Provide the [x, y] coordinate of the cell's center where the given text is located.  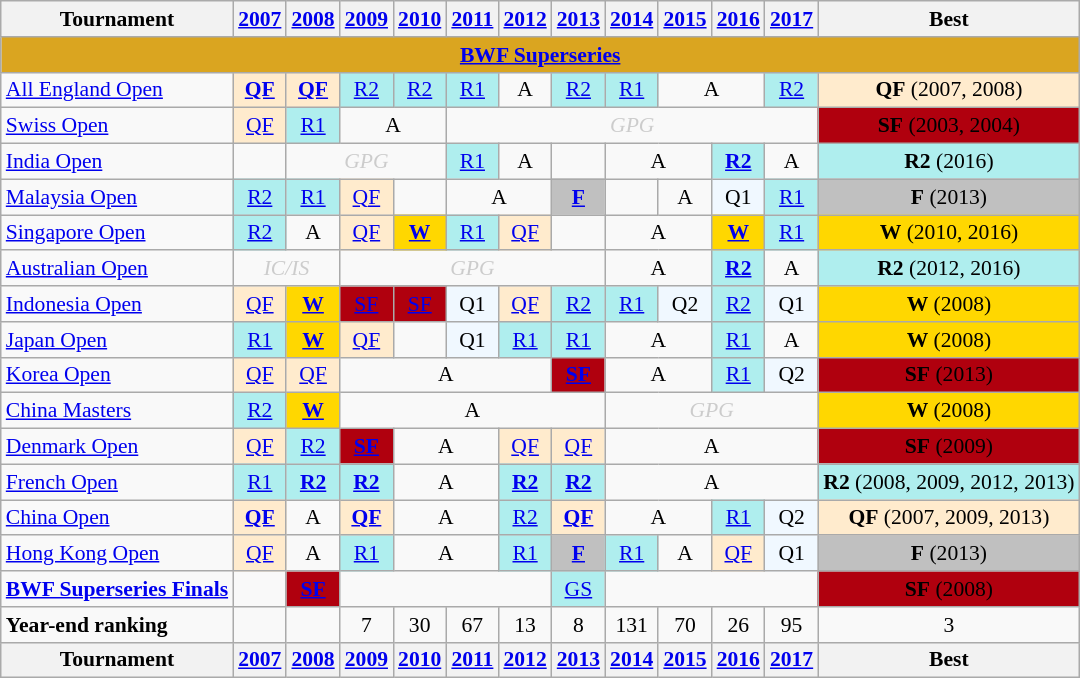
Swiss Open [117, 126]
China Open [117, 518]
BWF Superseries Finals [117, 589]
67 [472, 625]
GS [578, 589]
R2 (2012, 2016) [948, 269]
8 [578, 625]
SF (2008) [948, 589]
95 [792, 625]
India Open [117, 162]
3 [948, 625]
Australian Open [117, 269]
R2 (2016) [948, 162]
SF (2013) [948, 375]
QF (2007, 2009, 2013) [948, 518]
Indonesia Open [117, 304]
Japan Open [117, 340]
13 [524, 625]
Malaysia Open [117, 197]
Singapore Open [117, 233]
French Open [117, 482]
26 [738, 625]
BWF Superseries [540, 55]
IC/IS [286, 269]
70 [684, 625]
131 [632, 625]
7 [366, 625]
Denmark Open [117, 447]
30 [420, 625]
All England Open [117, 90]
Year-end ranking [117, 625]
China Masters [117, 411]
Hong Kong Open [117, 554]
R2 (2008, 2009, 2012, 2013) [948, 482]
Korea Open [117, 375]
QF (2007, 2008) [948, 90]
SF (2009) [948, 447]
W (2010, 2016) [948, 233]
SF (2003, 2004) [948, 126]
